Detect which cell encompasses the target text, then output its [x, y] center coordinate. 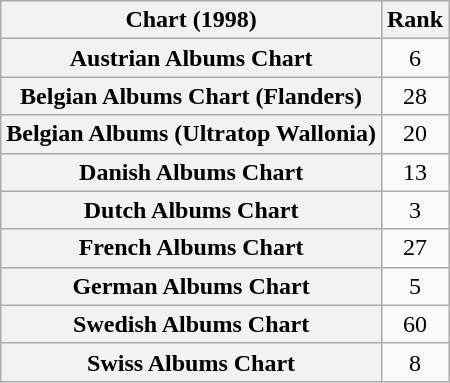
20 [414, 134]
Chart (1998) [192, 20]
5 [414, 286]
Belgian Albums Chart (Flanders) [192, 96]
Danish Albums Chart [192, 172]
60 [414, 324]
Rank [414, 20]
8 [414, 362]
French Albums Chart [192, 248]
German Albums Chart [192, 286]
Dutch Albums Chart [192, 210]
Belgian Albums (Ultratop Wallonia) [192, 134]
27 [414, 248]
13 [414, 172]
Swedish Albums Chart [192, 324]
Austrian Albums Chart [192, 58]
28 [414, 96]
Swiss Albums Chart [192, 362]
3 [414, 210]
6 [414, 58]
